Search for the cell housing the specified text and yield its (x, y) center coordinate. 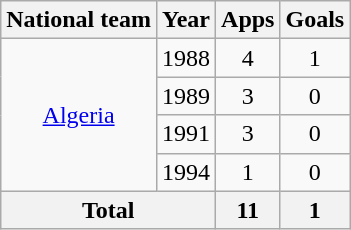
Year (186, 20)
Goals (315, 20)
4 (248, 58)
Apps (248, 20)
National team (79, 20)
1988 (186, 58)
Total (108, 210)
11 (248, 210)
1989 (186, 96)
1991 (186, 134)
Algeria (79, 115)
1994 (186, 172)
